Find where the given text appears and provide that cell's center as [X, Y] coordinate. 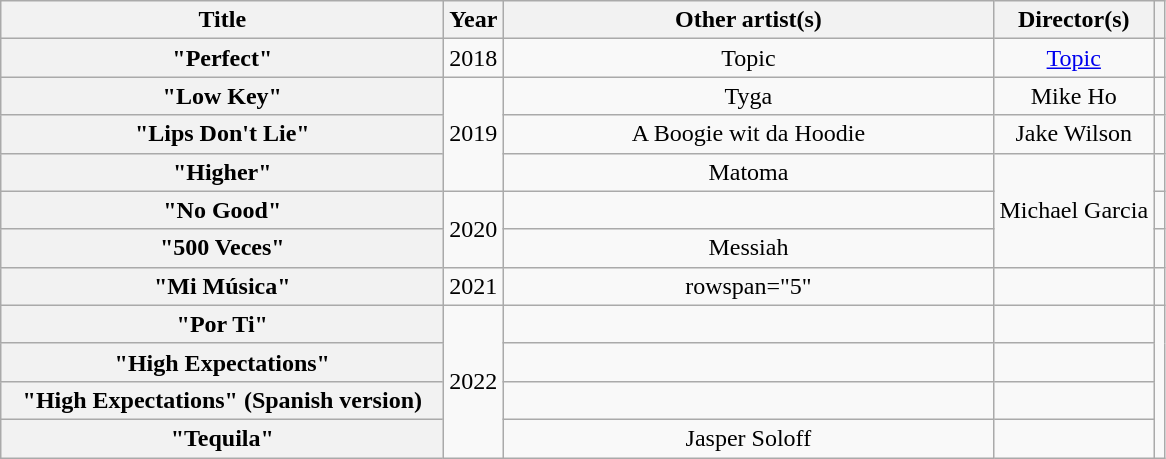
"500 Veces" [222, 248]
2020 [474, 229]
2019 [474, 134]
"Lips Don't Lie" [222, 134]
"No Good" [222, 210]
A Boogie wit da Hoodie [748, 134]
Year [474, 20]
"Higher" [222, 172]
"Por Ti" [222, 324]
2021 [474, 286]
Title [222, 20]
"Perfect" [222, 58]
Messiah [748, 248]
"Tequila" [222, 438]
"Low Key" [222, 96]
"High Expectations" (Spanish version) [222, 400]
rowspan="5" [748, 286]
Michael Garcia [1074, 210]
"High Expectations" [222, 362]
Tyga [748, 96]
Jasper Soloff [748, 438]
Mike Ho [1074, 96]
Jake Wilson [1074, 134]
Other artist(s) [748, 20]
2018 [474, 58]
"Mi Música" [222, 286]
Matoma [748, 172]
Director(s) [1074, 20]
2022 [474, 381]
